From the cell containing the given text, extract its center point as [X, Y] coordinate. 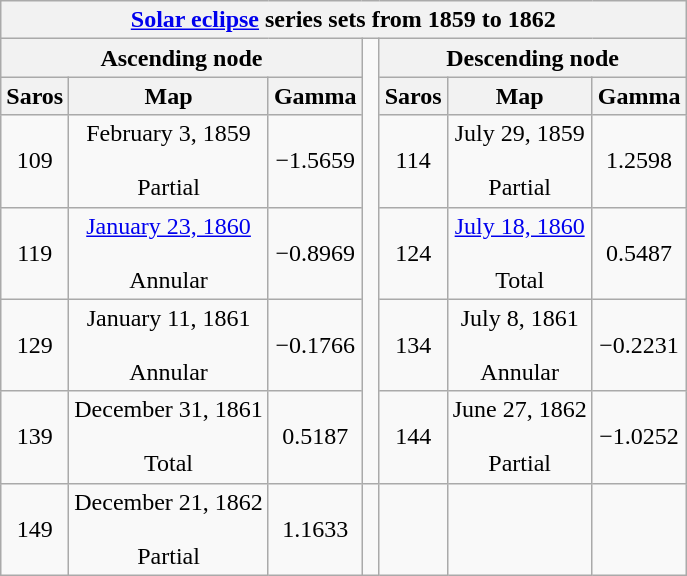
Ascending node [182, 58]
Descending node [532, 58]
−0.2231 [639, 345]
February 3, 1859Partial [169, 161]
1.2598 [639, 161]
119 [35, 253]
June 27, 1862Partial [520, 437]
−1.0252 [639, 437]
109 [35, 161]
139 [35, 437]
144 [413, 437]
July 8, 1861Annular [520, 345]
Solar eclipse series sets from 1859 to 1862 [344, 20]
134 [413, 345]
−0.1766 [315, 345]
−1.5659 [315, 161]
December 21, 1862Partial [169, 529]
January 23, 1860Annular [169, 253]
129 [35, 345]
114 [413, 161]
124 [413, 253]
−0.8969 [315, 253]
149 [35, 529]
July 29, 1859Partial [520, 161]
July 18, 1860Total [520, 253]
0.5187 [315, 437]
0.5487 [639, 253]
December 31, 1861Total [169, 437]
1.1633 [315, 529]
January 11, 1861Annular [169, 345]
